For the text-containing cell, return its midpoint in [x, y] coordinate format. 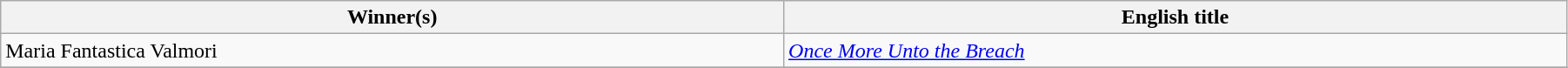
Once More Unto the Breach [1176, 51]
English title [1176, 17]
Winner(s) [392, 17]
Maria Fantastica Valmori [392, 51]
